Locate the cell with the specified text and output its [X, Y] center coordinate. 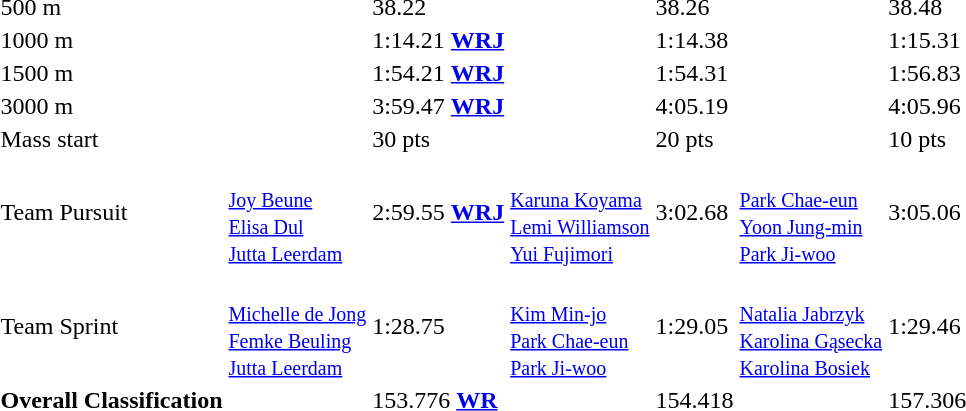
Karuna KoyamaLemi WilliamsonYui Fujimori [580, 212]
3:02.68 [694, 212]
3:59.47 WRJ [438, 106]
1:54.21 WRJ [438, 73]
Park Chae-eunYoon Jung-minPark Ji-woo [811, 212]
1:14.21 WRJ [438, 40]
Natalia JabrzykKarolina GąseckaKarolina Bosiek [811, 326]
4:05.19 [694, 106]
2:59.55 WRJ [438, 212]
1:54.31 [694, 73]
Michelle de JongFemke BeulingJutta Leerdam [298, 326]
Joy BeuneElisa DulJutta Leerdam [298, 212]
1:29.05 [694, 326]
1:14.38 [694, 40]
30 pts [438, 139]
1:28.75 [438, 326]
20 pts [694, 139]
Kim Min-joPark Chae-eunPark Ji-woo [580, 326]
